Detect which cell encompasses the target text, then output its [X, Y] center coordinate. 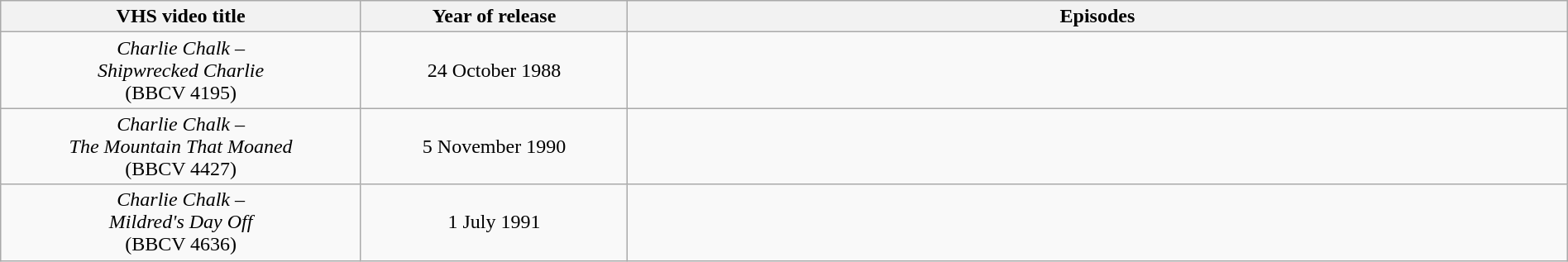
Year of release [494, 17]
VHS video title [181, 17]
1 July 1991 [494, 222]
24 October 1988 [494, 70]
Charlie Chalk –Mildred's Day Off(BBCV 4636) [181, 222]
Charlie Chalk –Shipwrecked Charlie(BBCV 4195) [181, 70]
Charlie Chalk –The Mountain That Moaned(BBCV 4427) [181, 146]
Episodes [1098, 17]
5 November 1990 [494, 146]
